Pinpoint the cell where the given text exists, returning its (X, Y) midpoint coordinate. 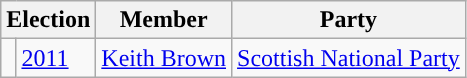
2011 (56, 58)
Member (164, 20)
Party (349, 20)
Keith Brown (164, 58)
Election (48, 20)
Scottish National Party (349, 58)
